Capture the cell that displays the provided text and extract its (x, y) central coordinate. 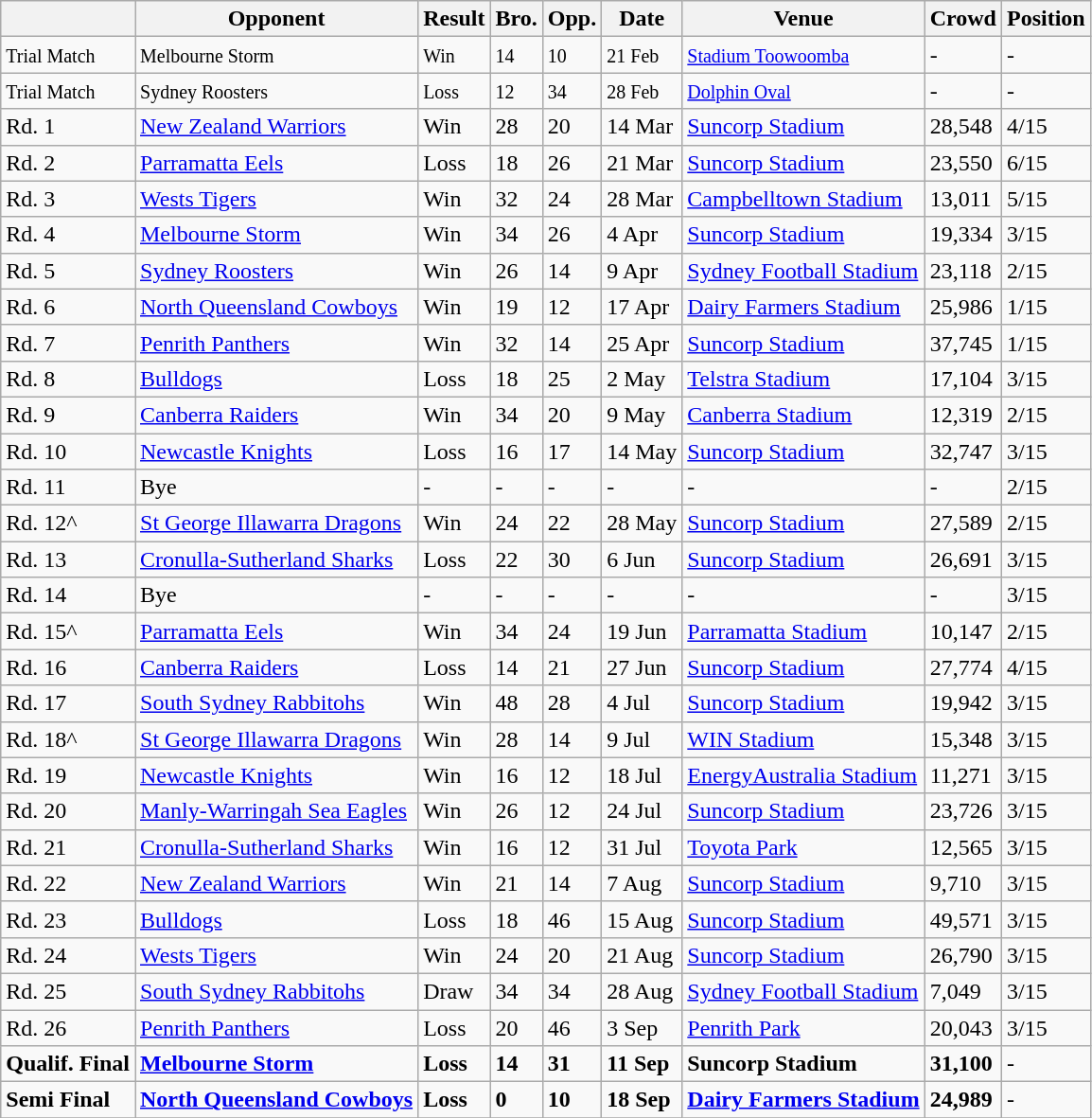
Rd. 1 (68, 127)
2 May (642, 379)
23,118 (963, 271)
25 Apr (642, 343)
Opponent (276, 19)
Rd. 24 (68, 955)
25 (572, 379)
17,104 (963, 379)
Rd. 8 (68, 379)
48 (517, 703)
19,334 (963, 235)
Rd. 10 (68, 452)
6 Jun (642, 559)
19,942 (963, 703)
23,550 (963, 163)
Manly-Warringah Sea Eagles (276, 811)
21 Feb (642, 55)
10,147 (963, 631)
30 (572, 559)
Draw (454, 991)
Result (454, 19)
13,011 (963, 199)
Rd. 6 (68, 307)
Date (642, 19)
11 Sep (642, 1064)
27,589 (963, 524)
Dolphin Oval (803, 91)
17 (572, 452)
Rd. 9 (68, 415)
12,319 (963, 415)
27,774 (963, 667)
Rd. 2 (68, 163)
25,986 (963, 307)
28 Mar (642, 199)
26,790 (963, 955)
7 Aug (642, 883)
11,271 (963, 775)
Rd. 25 (68, 991)
19 (517, 307)
26,691 (963, 559)
14 Mar (642, 127)
28 May (642, 524)
15,348 (963, 739)
Canberra Stadium (803, 415)
20,043 (963, 1027)
21 Mar (642, 163)
9,710 (963, 883)
6/15 (1046, 163)
18 Sep (642, 1100)
Rd. 21 (68, 847)
14 May (642, 452)
Rd. 16 (68, 667)
Rd. 22 (68, 883)
12,565 (963, 847)
Qualif. Final (68, 1064)
Stadium Toowoomba (803, 55)
Telstra Stadium (803, 379)
Rd. 5 (68, 271)
49,571 (963, 919)
24 Jul (642, 811)
Penrith Park (803, 1027)
27 Jun (642, 667)
Semi Final (68, 1100)
Rd. 26 (68, 1027)
Position (1046, 19)
EnergyAustralia Stadium (803, 775)
Opp. (572, 19)
9 Jul (642, 739)
Rd. 13 (68, 559)
Rd. 11 (68, 488)
Rd. 19 (68, 775)
5/15 (1046, 199)
Bro. (517, 19)
Rd. 4 (68, 235)
0 (517, 1100)
Rd. 20 (68, 811)
Venue (803, 19)
28 Aug (642, 991)
23,726 (963, 811)
Parramatta Stadium (803, 631)
Toyota Park (803, 847)
31 Jul (642, 847)
Rd. 3 (68, 199)
31 (572, 1064)
Rd. 17 (68, 703)
Rd. 23 (68, 919)
21 Aug (642, 955)
9 Apr (642, 271)
3 Sep (642, 1027)
9 May (642, 415)
4 Jul (642, 703)
7,049 (963, 991)
28,548 (963, 127)
Rd. 15^ (68, 631)
4 Apr (642, 235)
32,747 (963, 452)
Rd. 7 (68, 343)
31,100 (963, 1064)
17 Apr (642, 307)
15 Aug (642, 919)
Rd. 12^ (68, 524)
Campbelltown Stadium (803, 199)
19 Jun (642, 631)
18 Jul (642, 775)
WIN Stadium (803, 739)
Rd. 14 (68, 595)
28 Feb (642, 91)
Rd. 18^ (68, 739)
24,989 (963, 1100)
37,745 (963, 343)
Crowd (963, 19)
